Provide the [X, Y] coordinate of the cell's center where the given text is located.  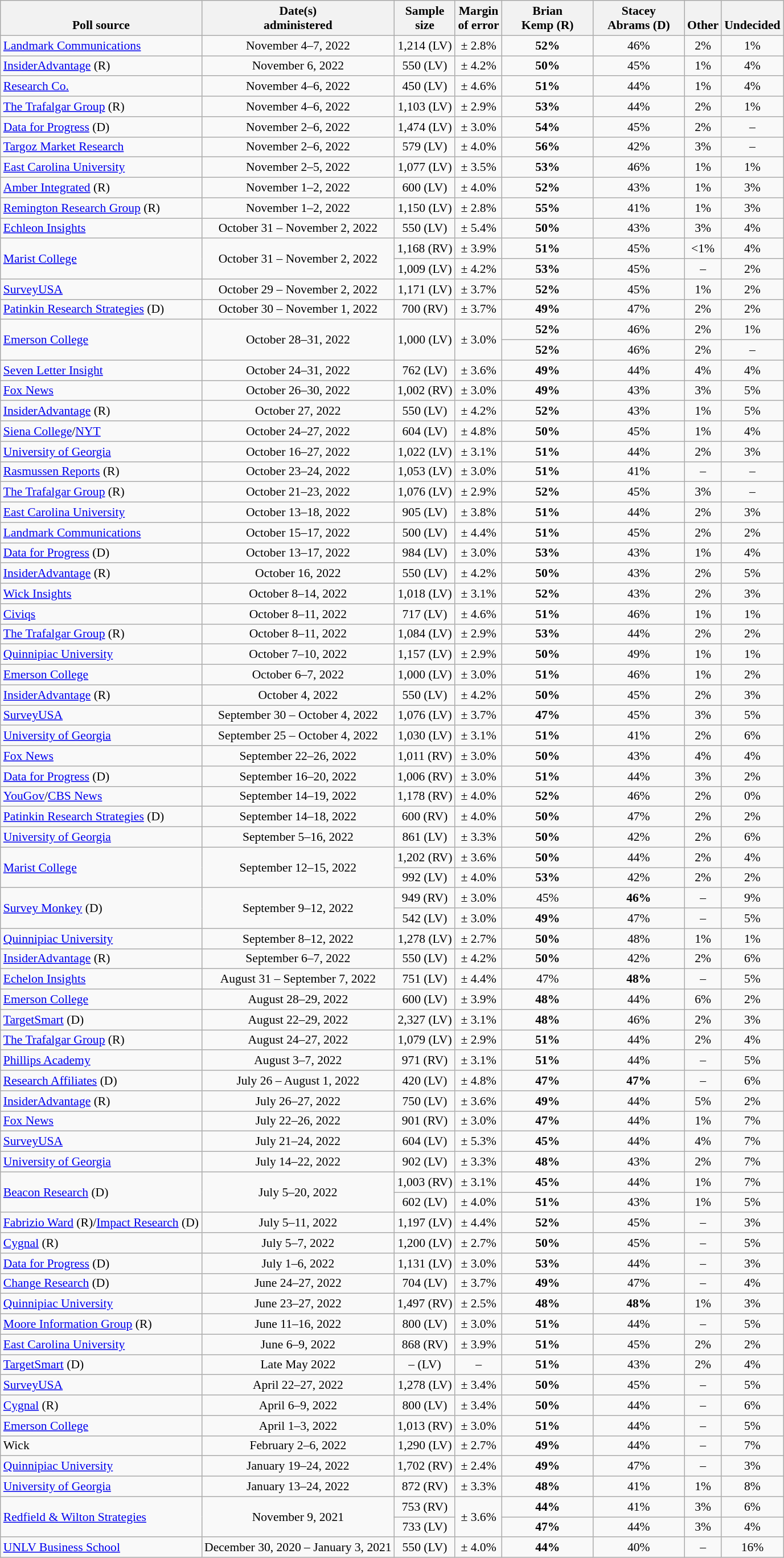
Wick [101, 1446]
Fabrizio Ward (R)/Impact Research (D) [101, 1223]
October 4, 2022 [298, 695]
July 5–7, 2022 [298, 1243]
– (LV) [425, 1365]
August 3–7, 2022 [298, 1061]
Civiqs [101, 614]
9% [752, 898]
Siena College/NYT [101, 431]
54% [548, 127]
1,053 (LV) [425, 472]
June 11–16, 2022 [298, 1324]
1,202 (RV) [425, 857]
1,011 (RV) [425, 756]
56% [548, 147]
872 (RV) [425, 1487]
1,150 (LV) [425, 208]
Late May 2022 [298, 1365]
October 23–24, 2022 [298, 472]
868 (RV) [425, 1344]
October 24–27, 2022 [298, 431]
September 14–18, 2022 [298, 817]
905 (LV) [425, 513]
984 (LV) [425, 553]
November 6, 2022 [298, 66]
2,327 (LV) [425, 1020]
Remington Research Group (R) [101, 208]
602 (LV) [425, 1203]
February 2–6, 2022 [298, 1446]
704 (LV) [425, 1283]
971 (RV) [425, 1061]
July 22–26, 2022 [298, 1121]
BrianKemp (R) [548, 18]
902 (LV) [425, 1162]
January 13–24, 2022 [298, 1487]
Samplesize [425, 18]
October 15–17, 2022 [298, 533]
± 3.8% [478, 513]
40% [639, 1548]
1,103 (LV) [425, 107]
July 14–22, 2022 [298, 1162]
901 (RV) [425, 1121]
1,497 (RV) [425, 1304]
November 9, 2021 [298, 1516]
1,084 (LV) [425, 634]
Targoz Market Research [101, 147]
1,197 (LV) [425, 1223]
September 25 – October 4, 2022 [298, 736]
September 9–12, 2022 [298, 908]
Phillips Academy [101, 1061]
October 13–18, 2022 [298, 513]
Other [703, 18]
1,157 (LV) [425, 655]
992 (LV) [425, 878]
542 (LV) [425, 918]
1,002 (RV) [425, 391]
Echelon Insights [101, 979]
0% [752, 796]
August 28–29, 2022 [298, 1000]
8% [752, 1487]
<1% [703, 249]
± 3.5% [478, 167]
Rasmussen Reports (R) [101, 472]
Moore Information Group (R) [101, 1324]
Research Co. [101, 87]
October 26–30, 2022 [298, 391]
1,030 (LV) [425, 736]
July 21–24, 2022 [298, 1142]
± 5.4% [478, 228]
April 22–27, 2022 [298, 1385]
1,006 (RV) [425, 776]
55% [548, 208]
July 5–11, 2022 [298, 1223]
Seven Letter Insight [101, 370]
1,702 (RV) [425, 1466]
1,077 (LV) [425, 167]
UNLV Business School [101, 1548]
October 24–31, 2022 [298, 370]
Echleon Insights [101, 228]
Change Research (D) [101, 1283]
1,131 (LV) [425, 1263]
October 29 – November 2, 2022 [298, 289]
September 14–19, 2022 [298, 796]
June 6–9, 2022 [298, 1344]
Wick Insights [101, 594]
September 12–15, 2022 [298, 867]
October 13–17, 2022 [298, 553]
Beacon Research (D) [101, 1192]
16% [752, 1548]
1,079 (LV) [425, 1040]
June 24–27, 2022 [298, 1283]
Date(s)administered [298, 18]
1,474 (LV) [425, 127]
717 (LV) [425, 614]
1,290 (LV) [425, 1446]
579 (LV) [425, 147]
500 (LV) [425, 533]
October 7–10, 2022 [298, 655]
September 16–20, 2022 [298, 776]
July 5–20, 2022 [298, 1192]
September 22–26, 2022 [298, 756]
Amber Integrated (R) [101, 188]
± 2.5% [478, 1304]
1,013 (RV) [425, 1426]
1,171 (LV) [425, 289]
October 16–27, 2022 [298, 452]
April 1–3, 2022 [298, 1426]
450 (LV) [425, 87]
1,009 (LV) [425, 269]
July 26–27, 2022 [298, 1101]
1,214 (LV) [425, 46]
733 (LV) [425, 1527]
1,018 (LV) [425, 594]
Undecided [752, 18]
October 27, 2022 [298, 411]
August 31 – September 7, 2022 [298, 979]
October 30 – November 1, 2022 [298, 309]
April 6–9, 2022 [298, 1405]
600 (RV) [425, 817]
861 (LV) [425, 837]
StaceyAbrams (D) [639, 18]
1,168 (RV) [425, 249]
1,200 (LV) [425, 1243]
September 6–7, 2022 [298, 959]
Research Affiliates (D) [101, 1081]
January 19–24, 2022 [298, 1466]
1,178 (RV) [425, 796]
November 4–7, 2022 [298, 46]
751 (LV) [425, 979]
September 8–12, 2022 [298, 939]
Survey Monkey (D) [101, 908]
October 21–23, 2022 [298, 492]
October 6–7, 2022 [298, 675]
July 26 – August 1, 2022 [298, 1081]
± 5.3% [478, 1142]
October 28–31, 2022 [298, 340]
November 2–5, 2022 [298, 167]
August 22–29, 2022 [298, 1020]
October 8–14, 2022 [298, 594]
949 (RV) [425, 898]
Poll source [101, 18]
September 30 – October 4, 2022 [298, 715]
Redfield & Wilton Strategies [101, 1516]
September 5–16, 2022 [298, 837]
420 (LV) [425, 1081]
762 (LV) [425, 370]
August 24–27, 2022 [298, 1040]
October 16, 2022 [298, 574]
± 2.4% [478, 1466]
December 30, 2020 – January 3, 2021 [298, 1548]
YouGov/CBS News [101, 796]
753 (RV) [425, 1507]
1,022 (LV) [425, 452]
June 23–27, 2022 [298, 1304]
July 1–6, 2022 [298, 1263]
700 (RV) [425, 309]
1,003 (RV) [425, 1182]
Marginof error [478, 18]
750 (LV) [425, 1101]
